Find where the given text appears and provide that cell's center as [x, y] coordinate. 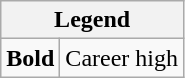
Career high [122, 58]
Bold [30, 58]
Legend [92, 20]
